Return the [x, y] coordinate for the center point of the cell that contains the specified text.  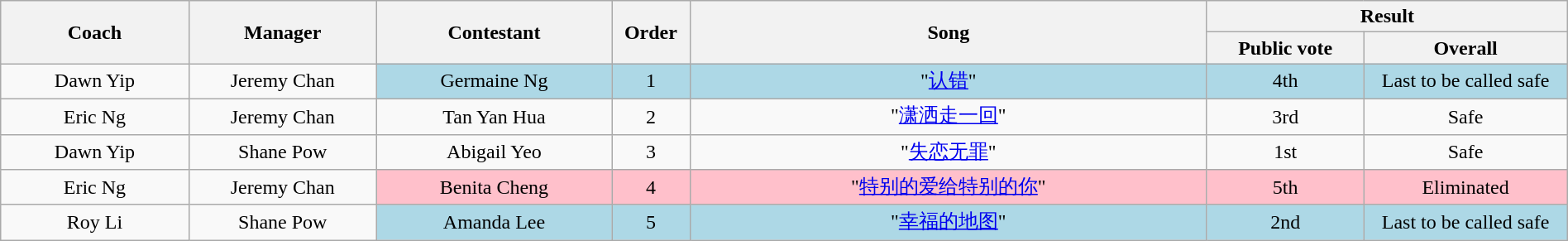
Germaine Ng [494, 81]
"失恋无罪" [948, 152]
"特别的爱给特别的你" [948, 187]
"潇洒走一回" [948, 116]
1 [652, 81]
2 [652, 116]
4th [1285, 81]
"幸福的地图" [948, 222]
Tan Yan Hua [494, 116]
Benita Cheng [494, 187]
5th [1285, 187]
4 [652, 187]
3 [652, 152]
2nd [1285, 222]
3rd [1285, 116]
Abigail Yeo [494, 152]
5 [652, 222]
Song [948, 32]
Roy Li [94, 222]
Result [1387, 17]
Eliminated [1465, 187]
Order [652, 32]
Coach [94, 32]
Overall [1465, 48]
Public vote [1285, 48]
Contestant [494, 32]
Amanda Lee [494, 222]
1st [1285, 152]
"认错" [948, 81]
Manager [283, 32]
